Identify which cell holds the provided text, then report its [x, y] central coordinate. 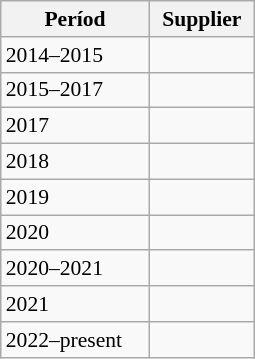
2018 [76, 162]
Supplier [202, 19]
2020–2021 [76, 269]
2019 [76, 197]
Períod [76, 19]
2021 [76, 304]
2020 [76, 233]
2022–present [76, 340]
2017 [76, 126]
2014–2015 [76, 55]
2015–2017 [76, 90]
